From the cell containing the given text, extract its center point as [x, y] coordinate. 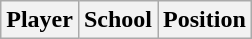
Position [205, 20]
School [118, 20]
Player [40, 20]
